Capture the cell that displays the provided text and extract its (x, y) central coordinate. 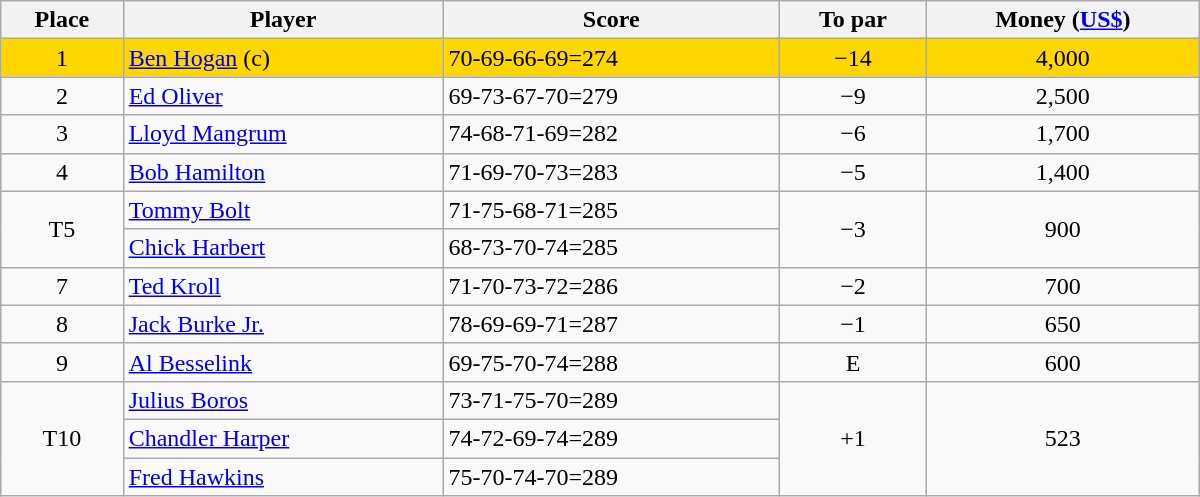
69-75-70-74=288 (611, 362)
1 (62, 58)
Chandler Harper (283, 438)
700 (1062, 286)
8 (62, 324)
Ted Kroll (283, 286)
9 (62, 362)
523 (1062, 438)
Bob Hamilton (283, 172)
1,700 (1062, 134)
To par (852, 20)
Chick Harbert (283, 248)
600 (1062, 362)
Score (611, 20)
74-72-69-74=289 (611, 438)
71-69-70-73=283 (611, 172)
71-70-73-72=286 (611, 286)
71-75-68-71=285 (611, 210)
+1 (852, 438)
−5 (852, 172)
73-71-75-70=289 (611, 400)
4,000 (1062, 58)
Ed Oliver (283, 96)
−9 (852, 96)
−2 (852, 286)
T10 (62, 438)
−6 (852, 134)
−3 (852, 229)
900 (1062, 229)
69-73-67-70=279 (611, 96)
2 (62, 96)
Ben Hogan (c) (283, 58)
75-70-74-70=289 (611, 477)
78-69-69-71=287 (611, 324)
Fred Hawkins (283, 477)
Place (62, 20)
2,500 (1062, 96)
1,400 (1062, 172)
Jack Burke Jr. (283, 324)
Al Besselink (283, 362)
7 (62, 286)
74-68-71-69=282 (611, 134)
68-73-70-74=285 (611, 248)
Money (US$) (1062, 20)
−14 (852, 58)
−1 (852, 324)
T5 (62, 229)
3 (62, 134)
Player (283, 20)
Lloyd Mangrum (283, 134)
E (852, 362)
650 (1062, 324)
Julius Boros (283, 400)
4 (62, 172)
Tommy Bolt (283, 210)
70-69-66-69=274 (611, 58)
